Detect which cell encompasses the target text, then output its (X, Y) center coordinate. 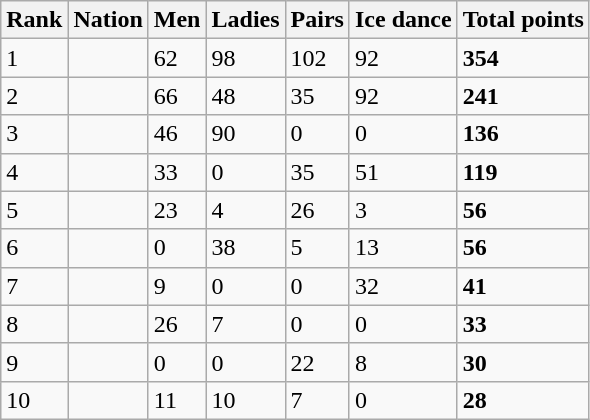
Total points (523, 20)
90 (246, 134)
Rank (34, 20)
13 (403, 248)
46 (177, 134)
Nation (108, 20)
51 (403, 172)
Men (177, 20)
22 (317, 362)
41 (523, 286)
98 (246, 58)
136 (523, 134)
62 (177, 58)
102 (317, 58)
119 (523, 172)
38 (246, 248)
6 (34, 248)
28 (523, 400)
11 (177, 400)
354 (523, 58)
1 (34, 58)
48 (246, 96)
66 (177, 96)
30 (523, 362)
32 (403, 286)
241 (523, 96)
Ladies (246, 20)
2 (34, 96)
23 (177, 210)
Ice dance (403, 20)
Pairs (317, 20)
